Identify which cell holds the provided text, then report its [x, y] central coordinate. 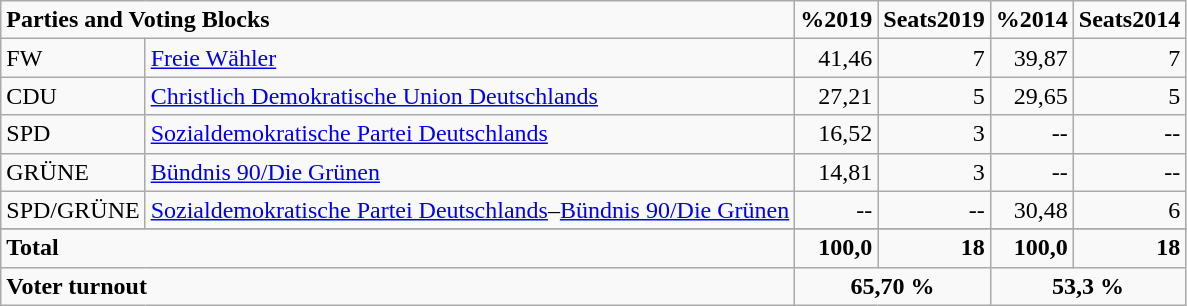
Freie Wähler [470, 58]
Sozialdemokratische Partei Deutschlands–Bündnis 90/Die Grünen [470, 210]
53,3 % [1088, 286]
Christlich Demokratische Union Deutschlands [470, 96]
Bündnis 90/Die Grünen [470, 172]
SPD/GRÜNE [73, 210]
29,65 [1032, 96]
Sozialdemokratische Partei Deutschlands [470, 134]
Total [398, 248]
6 [1129, 210]
CDU [73, 96]
Seats2019 [934, 20]
%2014 [1032, 20]
GRÜNE [73, 172]
16,52 [836, 134]
14,81 [836, 172]
41,46 [836, 58]
Voter turnout [398, 286]
Parties and Voting Blocks [398, 20]
39,87 [1032, 58]
%2019 [836, 20]
SPD [73, 134]
27,21 [836, 96]
30,48 [1032, 210]
65,70 % [892, 286]
Seats2014 [1129, 20]
FW [73, 58]
